Return the [X, Y] coordinate for the center point of the cell that contains the specified text.  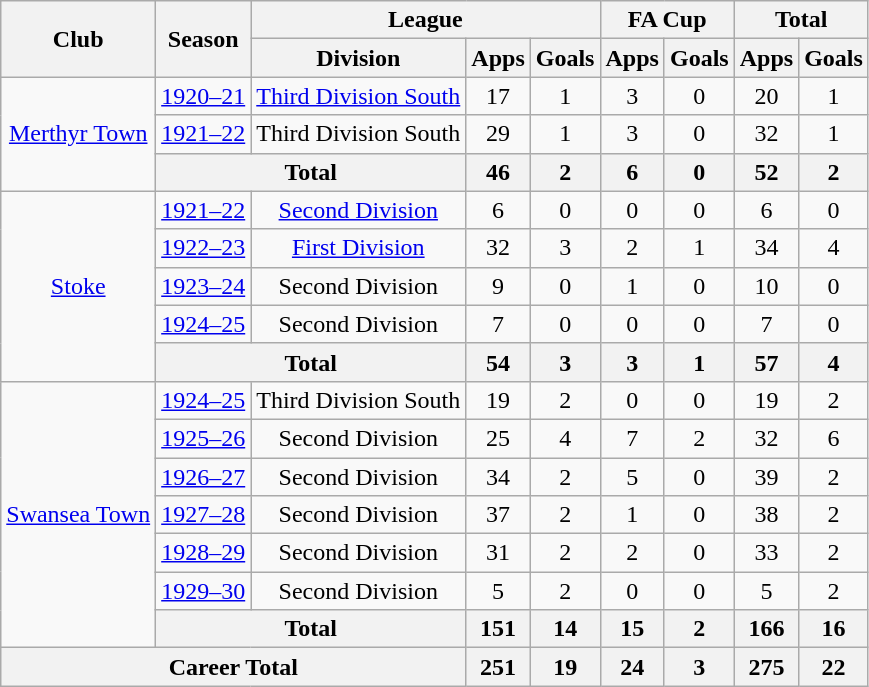
46 [498, 172]
20 [766, 96]
39 [766, 477]
1920–21 [204, 96]
FA Cup [667, 20]
31 [498, 553]
First Division [358, 248]
17 [498, 96]
1927–28 [204, 515]
1928–29 [204, 553]
29 [498, 134]
Division [358, 58]
37 [498, 515]
15 [632, 629]
1923–24 [204, 286]
Swansea Town [78, 514]
52 [766, 172]
1925–26 [204, 438]
1926–27 [204, 477]
275 [766, 667]
166 [766, 629]
24 [632, 667]
14 [565, 629]
10 [766, 286]
1922–23 [204, 248]
251 [498, 667]
151 [498, 629]
22 [834, 667]
Stoke [78, 286]
38 [766, 515]
57 [766, 362]
Merthyr Town [78, 134]
Season [204, 39]
Club [78, 39]
16 [834, 629]
Career Total [234, 667]
54 [498, 362]
League [426, 20]
9 [498, 286]
1929–30 [204, 591]
25 [498, 438]
33 [766, 553]
